For the text-containing cell, return its midpoint in (x, y) coordinate format. 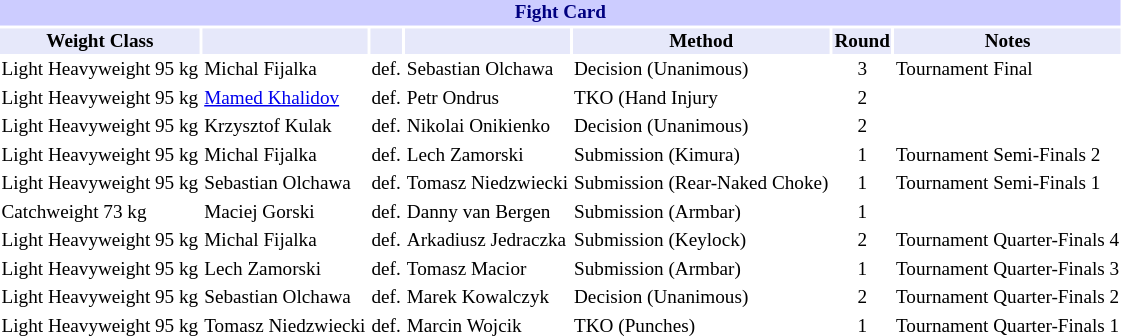
TKO (Hand Injury (702, 99)
Notes (1007, 41)
Maciej Gorski (285, 213)
Weight Class (100, 41)
Tournament Quarter-Finals 4 (1007, 241)
Danny van Bergen (487, 213)
Tournament Semi-Finals 2 (1007, 155)
Krzysztof Kulak (285, 127)
Tournament Quarter-Finals 2 (1007, 298)
Fight Card (560, 13)
Submission (Rear-Naked Choke) (702, 184)
Nikolai Onikienko (487, 127)
Round (862, 41)
3 (862, 70)
Tournament Quarter-Finals 3 (1007, 269)
Submission (Keylock) (702, 241)
Marek Kowalczyk (487, 298)
Method (702, 41)
Tournament Final (1007, 70)
Catchweight 73 kg (100, 213)
Submission (Kimura) (702, 155)
Arkadiusz Jedraczka (487, 241)
Tournament Semi-Finals 1 (1007, 184)
Petr Ondrus (487, 99)
Tomasz Macior (487, 269)
Tomasz Niedzwiecki (487, 184)
Mamed Khalidov (285, 99)
